Capture the cell that displays the provided text and extract its (x, y) central coordinate. 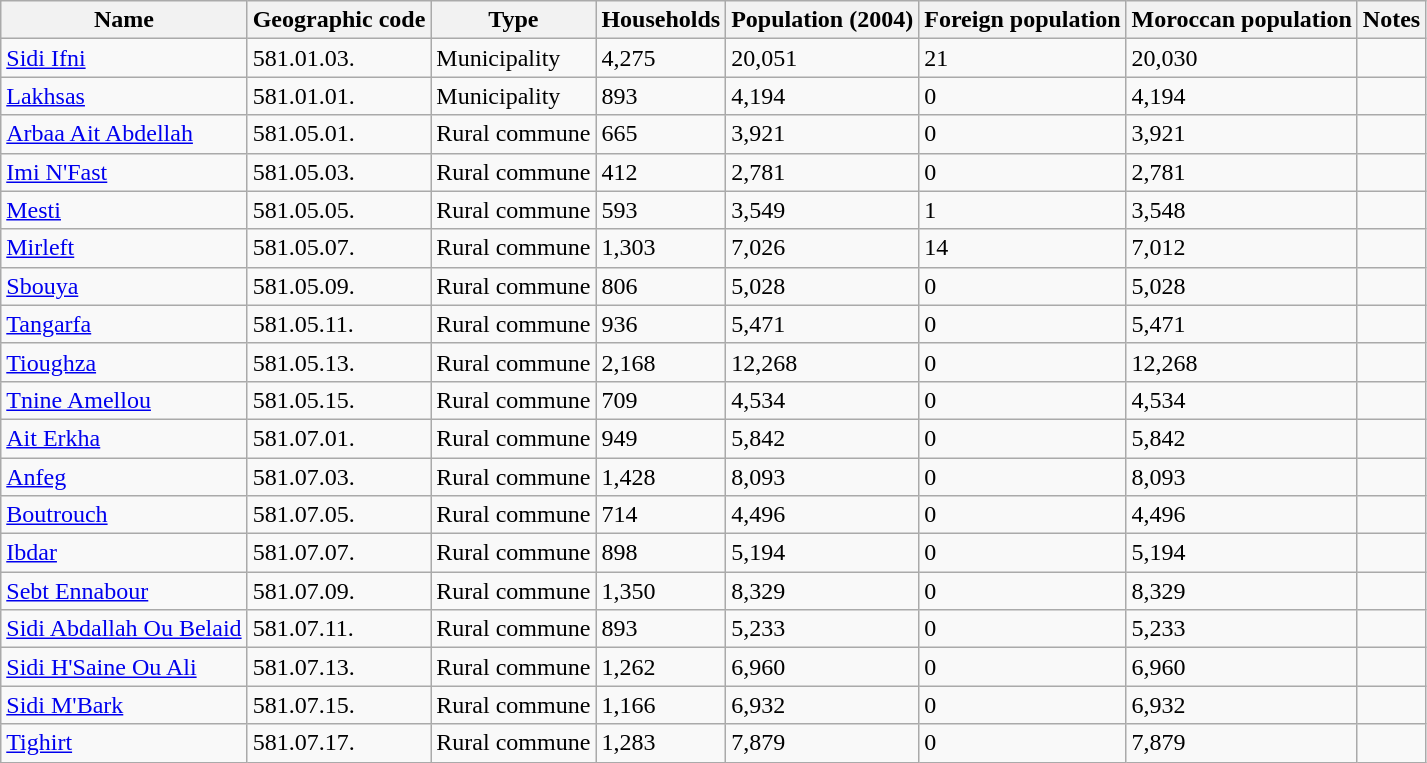
581.05.03. (339, 172)
581.01.03. (339, 58)
Sebt Ennabour (124, 591)
Mirleft (124, 248)
581.07.15. (339, 705)
3,548 (1242, 210)
581.05.13. (339, 362)
21 (1022, 58)
581.07.05. (339, 515)
581.05.15. (339, 400)
Tighirt (124, 743)
Population (2004) (822, 20)
20,030 (1242, 58)
581.05.11. (339, 324)
Moroccan population (1242, 20)
Anfeg (124, 477)
581.07.17. (339, 743)
581.05.01. (339, 134)
581.07.13. (339, 667)
Tnine Amellou (124, 400)
14 (1022, 248)
7,026 (822, 248)
1,283 (661, 743)
Boutrouch (124, 515)
Sidi Abdallah Ou Belaid (124, 629)
581.05.07. (339, 248)
581.07.07. (339, 553)
Tangarfa (124, 324)
Notes (1391, 20)
Mesti (124, 210)
Households (661, 20)
Geographic code (339, 20)
806 (661, 286)
Ait Erkha (124, 438)
709 (661, 400)
714 (661, 515)
Ibdar (124, 553)
898 (661, 553)
581.07.09. (339, 591)
1,262 (661, 667)
7,012 (1242, 248)
Lakhsas (124, 96)
Sidi M'Bark (124, 705)
581.07.03. (339, 477)
949 (661, 438)
Foreign population (1022, 20)
Imi N'Fast (124, 172)
4,275 (661, 58)
Name (124, 20)
936 (661, 324)
581.07.11. (339, 629)
Tioughza (124, 362)
1 (1022, 210)
1,166 (661, 705)
2,168 (661, 362)
581.05.09. (339, 286)
581.07.01. (339, 438)
Sbouya (124, 286)
Type (514, 20)
1,303 (661, 248)
581.05.05. (339, 210)
20,051 (822, 58)
593 (661, 210)
Arbaa Ait Abdellah (124, 134)
665 (661, 134)
581.01.01. (339, 96)
Sidi Ifni (124, 58)
412 (661, 172)
Sidi H'Saine Ou Ali (124, 667)
1,350 (661, 591)
1,428 (661, 477)
3,549 (822, 210)
